Search for the cell housing the specified text and yield its (x, y) center coordinate. 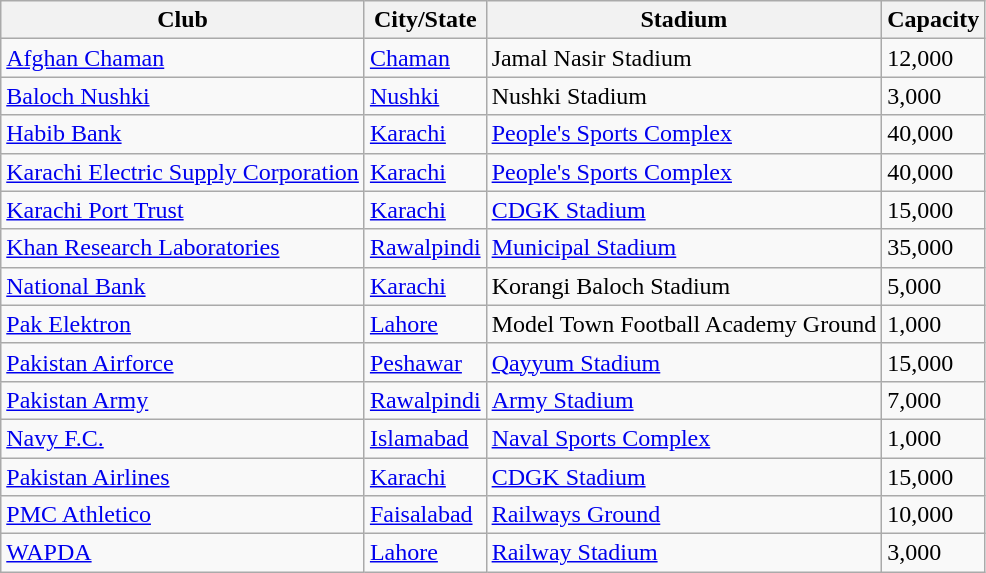
Pakistan Airforce (183, 362)
Karachi Electric Supply Corporation (183, 172)
Pakistan Army (183, 400)
City/State (425, 20)
Chaman (425, 58)
Peshawar (425, 362)
Baloch Nushki (183, 96)
Railways Ground (684, 515)
Jamal Nasir Stadium (684, 58)
Capacity (934, 20)
7,000 (934, 400)
Nushki Stadium (684, 96)
5,000 (934, 286)
Qayyum Stadium (684, 362)
Model Town Football Academy Ground (684, 324)
National Bank (183, 286)
PMC Athletico (183, 515)
Navy F.C. (183, 438)
Nushki (425, 96)
12,000 (934, 58)
Khan Research Laboratories (183, 248)
10,000 (934, 515)
Islamabad (425, 438)
Army Stadium (684, 400)
35,000 (934, 248)
Karachi Port Trust (183, 210)
Pak Elektron (183, 324)
Naval Sports Complex (684, 438)
Faisalabad (425, 515)
Afghan Chaman (183, 58)
Stadium (684, 20)
Railway Stadium (684, 553)
Club (183, 20)
Municipal Stadium (684, 248)
Korangi Baloch Stadium (684, 286)
Habib Bank (183, 134)
Pakistan Airlines (183, 477)
WAPDA (183, 553)
